Search for the cell housing the specified text and yield its [x, y] center coordinate. 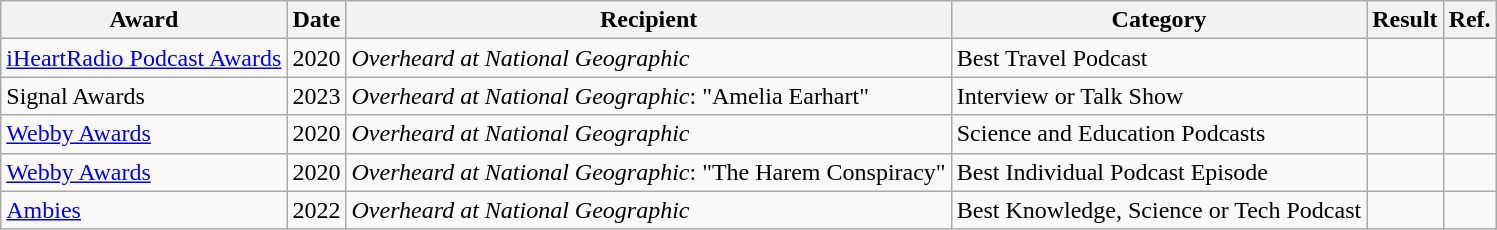
Date [316, 20]
Category [1159, 20]
2023 [316, 96]
Best Individual Podcast Episode [1159, 172]
Ref. [1470, 20]
Science and Education Podcasts [1159, 134]
iHeartRadio Podcast Awards [144, 58]
Interview or Talk Show [1159, 96]
Recipient [648, 20]
Result [1405, 20]
2022 [316, 210]
Award [144, 20]
Overheard at National Geographic: "Amelia Earhart" [648, 96]
Signal Awards [144, 96]
Best Travel Podcast [1159, 58]
Ambies [144, 210]
Best Knowledge, Science or Tech Podcast [1159, 210]
Overheard at National Geographic: "The Harem Conspiracy" [648, 172]
